Return the [X, Y] coordinate for the center point of the cell that contains the specified text.  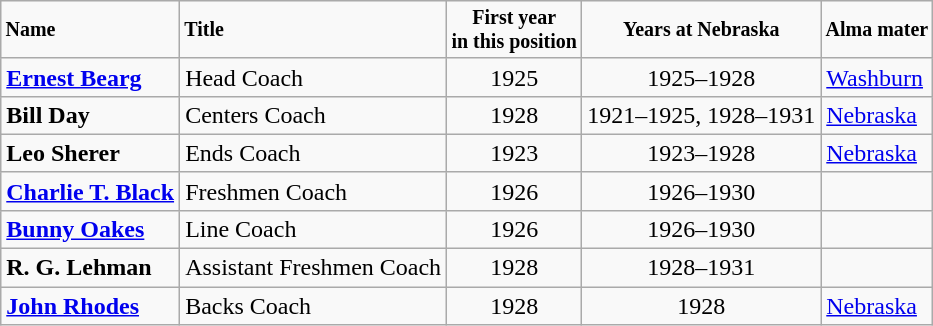
Title [314, 30]
1921–1925, 1928–1931 [702, 115]
Leo Sherer [90, 153]
Freshmen Coach [314, 191]
Centers Coach [314, 115]
Alma mater [877, 30]
Head Coach [314, 77]
1923–1928 [702, 153]
1925 [514, 77]
First yearin this position [514, 30]
Ernest Bearg [90, 77]
Years at Nebraska [702, 30]
Backs Coach [314, 306]
Line Coach [314, 229]
Washburn [877, 77]
1923 [514, 153]
Bill Day [90, 115]
Name [90, 30]
Ends Coach [314, 153]
John Rhodes [90, 306]
Bunny Oakes [90, 229]
Assistant Freshmen Coach [314, 268]
R. G. Lehman [90, 268]
1928–1931 [702, 268]
Charlie T. Black [90, 191]
1925–1928 [702, 77]
